Find where the given text appears and provide that cell's center as (x, y) coordinate. 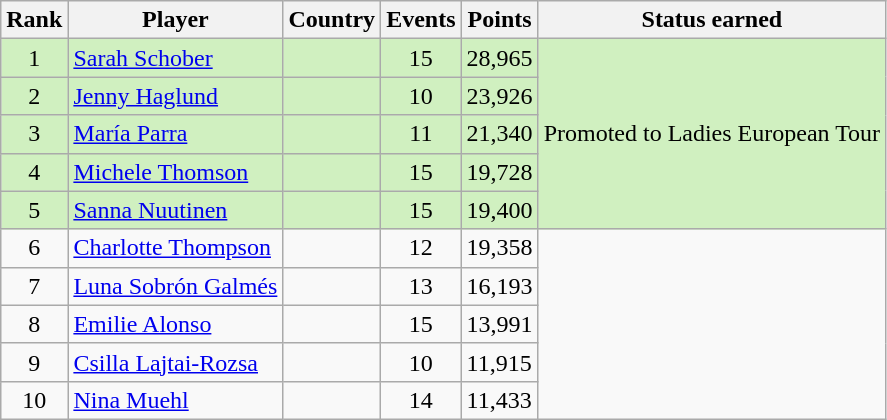
19,400 (500, 210)
Player (176, 20)
11,915 (500, 362)
5 (34, 210)
Events (421, 20)
8 (34, 324)
12 (421, 248)
Sanna Nuutinen (176, 210)
14 (421, 400)
Michele Thomson (176, 172)
13,991 (500, 324)
9 (34, 362)
Jenny Haglund (176, 96)
4 (34, 172)
Points (500, 20)
28,965 (500, 58)
Luna Sobrón Galmés (176, 286)
1 (34, 58)
3 (34, 134)
Csilla Lajtai-Rozsa (176, 362)
19,358 (500, 248)
11 (421, 134)
María Parra (176, 134)
13 (421, 286)
7 (34, 286)
21,340 (500, 134)
19,728 (500, 172)
16,193 (500, 286)
Nina Muehl (176, 400)
Sarah Schober (176, 58)
Country (332, 20)
Status earned (712, 20)
Charlotte Thompson (176, 248)
6 (34, 248)
23,926 (500, 96)
Emilie Alonso (176, 324)
2 (34, 96)
Rank (34, 20)
11,433 (500, 400)
Promoted to Ladies European Tour (712, 134)
